Pinpoint the cell where the given text exists, returning its [X, Y] midpoint coordinate. 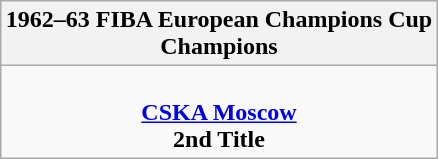
CSKA Moscow 2nd Title [218, 112]
1962–63 FIBA European Champions CupChampions [218, 34]
